Return (x, y) of the center of cell containing provided text 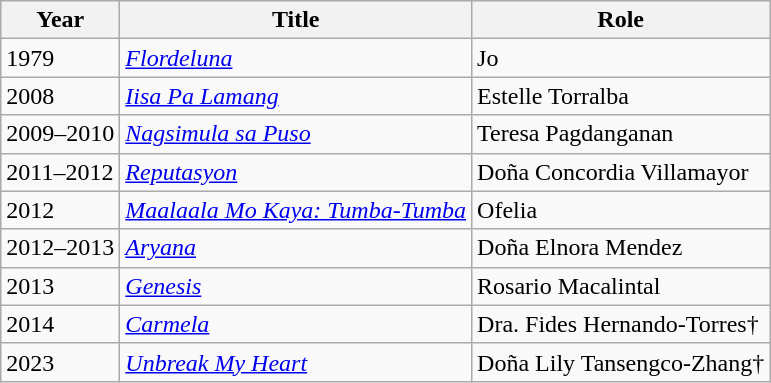
Genesis (296, 286)
Role (621, 20)
Maalaala Mo Kaya: Tumba-Tumba (296, 210)
Ofelia (621, 210)
2011–2012 (60, 172)
Jo (621, 58)
Unbreak My Heart (296, 362)
Flordeluna (296, 58)
2008 (60, 96)
Dra. Fides Hernando-Torres† (621, 324)
1979 (60, 58)
Teresa Pagdanganan (621, 134)
Rosario Macalintal (621, 286)
2012–2013 (60, 248)
2009–2010 (60, 134)
2014 (60, 324)
Title (296, 20)
Reputasyon (296, 172)
2012 (60, 210)
Carmela (296, 324)
Year (60, 20)
Doña Concordia Villamayor (621, 172)
2023 (60, 362)
Doña Elnora Mendez (621, 248)
Doña Lily Tansengco-Zhang† (621, 362)
Iisa Pa Lamang (296, 96)
Estelle Torralba (621, 96)
2013 (60, 286)
Aryana (296, 248)
Nagsimula sa Puso (296, 134)
